Capture the cell that displays the provided text and extract its [X, Y] central coordinate. 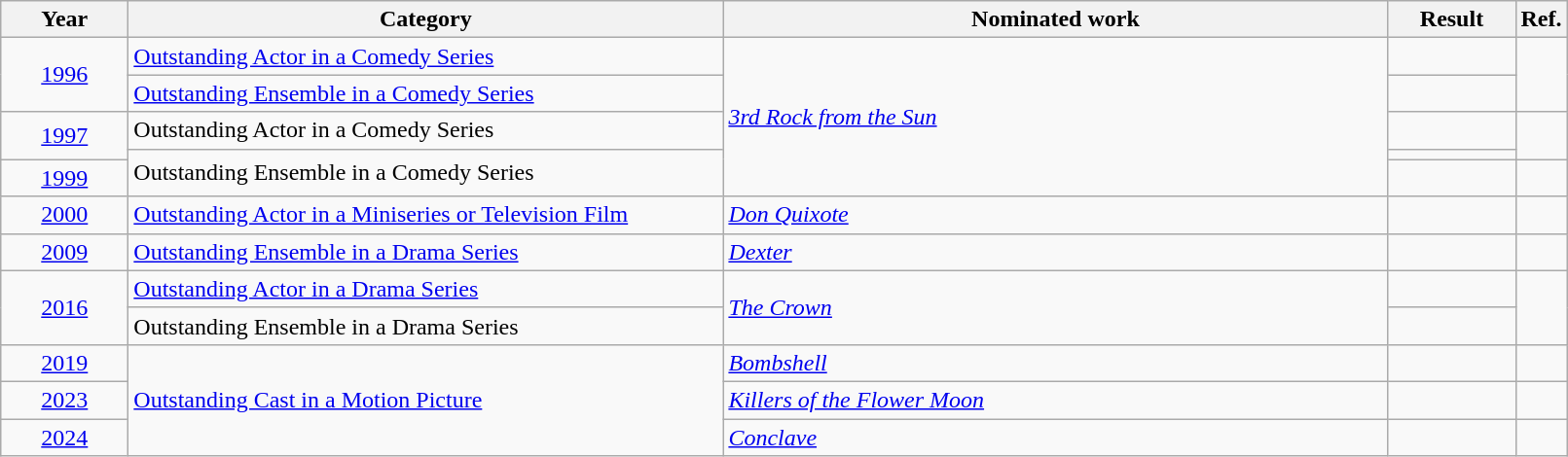
The Crown [1055, 307]
1997 [64, 136]
Result [1452, 19]
Killers of the Flower Moon [1055, 400]
Bombshell [1055, 363]
Category [426, 19]
2000 [64, 215]
Outstanding Actor in a Drama Series [426, 289]
1999 [64, 178]
2024 [64, 437]
2009 [64, 252]
Outstanding Cast in a Motion Picture [426, 400]
Dexter [1055, 252]
Outstanding Actor in a Miniseries or Television Film [426, 215]
2016 [64, 307]
3rd Rock from the Sun [1055, 117]
Ref. [1542, 19]
Nominated work [1055, 19]
Don Quixote [1055, 215]
Year [64, 19]
2019 [64, 363]
1996 [64, 75]
Conclave [1055, 437]
2023 [64, 400]
